Scan for the cell matching the given text and deliver its (X, Y) coordinate at center. 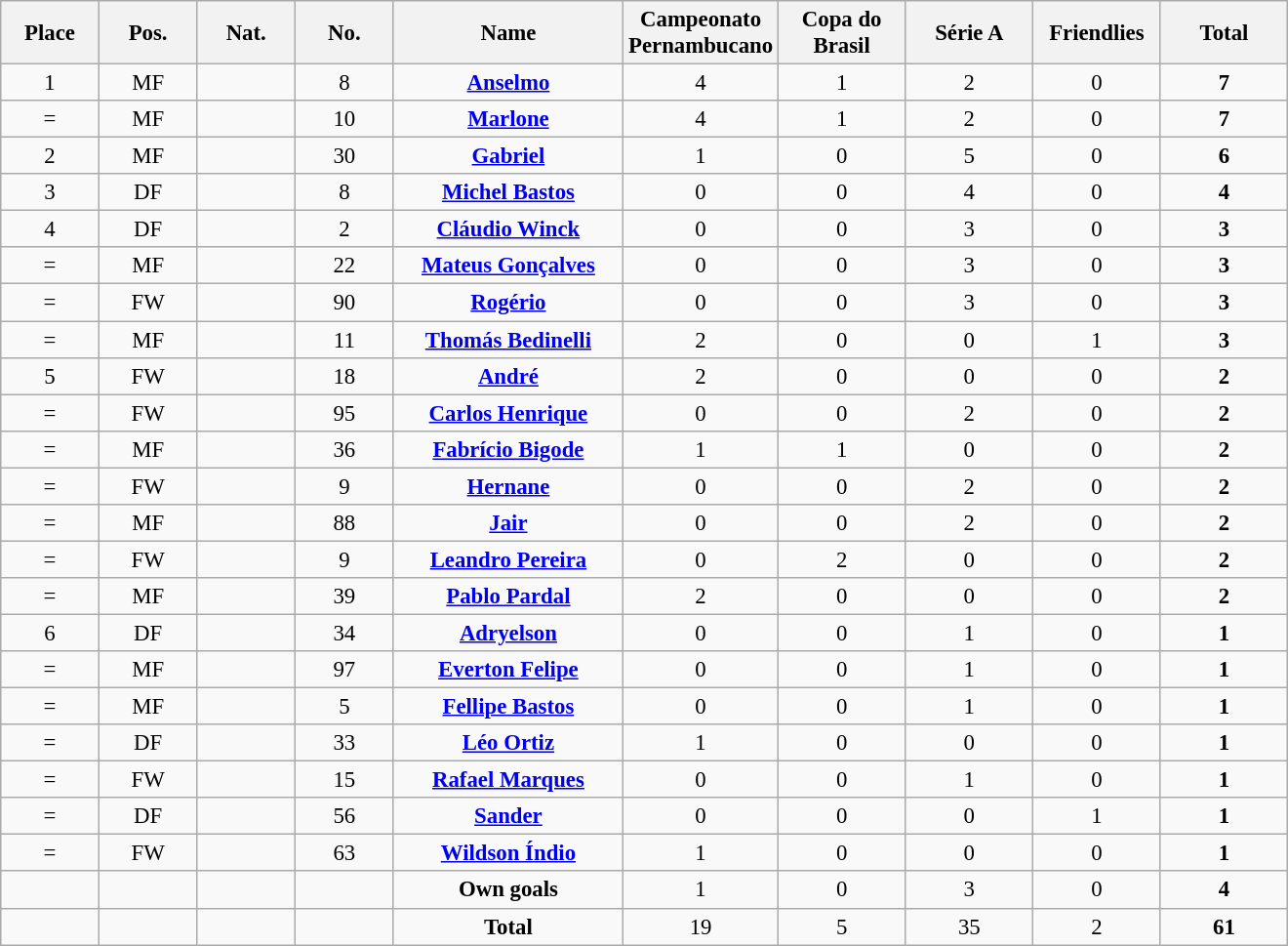
10 (345, 119)
33 (345, 743)
63 (345, 853)
36 (345, 449)
Nat. (246, 33)
Rogério (508, 303)
Adryelson (508, 633)
Pablo Pardal (508, 596)
Copa do Brasil (841, 33)
Carlos Henrique (508, 413)
Marlone (508, 119)
Rafael Marques (508, 780)
Pos. (148, 33)
Everton Felipe (508, 670)
Friendlies (1097, 33)
34 (345, 633)
97 (345, 670)
Fabrício Bigode (508, 449)
Léo Ortiz (508, 743)
Name (508, 33)
Own goals (508, 890)
Leandro Pereira (508, 559)
Jair (508, 523)
15 (345, 780)
56 (345, 816)
95 (345, 413)
Cláudio Winck (508, 229)
Mateus Gonçalves (508, 267)
No. (345, 33)
88 (345, 523)
35 (970, 926)
18 (345, 376)
Fellipe Bastos (508, 707)
Place (51, 33)
André (508, 376)
Sander (508, 816)
11 (345, 340)
61 (1224, 926)
Anselmo (508, 83)
Thomás Bedinelli (508, 340)
Gabriel (508, 156)
Michel Bastos (508, 192)
Wildson Índio (508, 853)
22 (345, 267)
19 (701, 926)
Série A (970, 33)
39 (345, 596)
Campeonato Pernambucano (701, 33)
90 (345, 303)
30 (345, 156)
Hernane (508, 486)
